Capture the cell that displays the provided text and extract its (x, y) central coordinate. 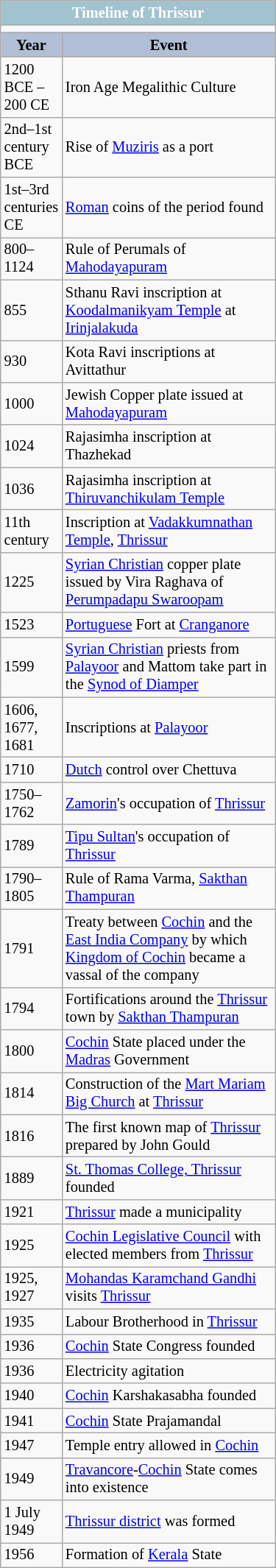
Temple entry allowed in Cochin (169, 1446)
1606, 1677, 1681 (31, 727)
1921 (31, 1212)
800–1124 (31, 259)
1956 (31, 1555)
1000 (31, 404)
1 July 1949 (31, 1522)
Treaty between Cochin and the East India Company by which Kingdom of Cochin became a vassal of the company (169, 949)
Event (169, 45)
1794 (31, 1009)
Electricity agitation (169, 1371)
1925 (31, 1246)
Tipu Sultan's occupation of Thrissur (169, 846)
1024 (31, 446)
Cochin State placed under the Madras Government (169, 1051)
Labour Brotherhood in Thrissur (169, 1321)
Dutch control over Chettuva (169, 770)
855 (31, 310)
Sthanu Ravi inscription at Koodalmanikyam Temple at Irinjalakuda (169, 310)
Mohandas Karamchand Gandhi visits Thrissur (169, 1288)
Rajasimha inscription at Thiruvanchikulam Temple (169, 489)
1523 (31, 625)
Cochin Legislative Council with elected members from Thrissur (169, 1246)
Cochin State Prajamandal (169, 1421)
1200 BCE – 200 CE (31, 88)
Construction of the Mart Mariam Big Church at Thrissur (169, 1093)
Timeline of Thrissur (138, 13)
1791 (31, 949)
Year (31, 45)
Inscription at Vadakkumnathan Temple, Thrissur (169, 532)
Syrian Christian copper plate issued by Vira Raghava of Perumpadapu Swaroopam (169, 582)
The first known map of Thrissur prepared by John Gould (169, 1136)
St. Thomas College, Thrissur founded (169, 1179)
11th century (31, 532)
Inscriptions at Palayoor (169, 727)
1889 (31, 1179)
Fortifications around the Thrissur town by Sakthan Thampuran (169, 1009)
Rajasimha inscription at Thazhekad (169, 446)
Syrian Christian priests from Palayoor and Mattom take part in the Synod of Diamper (169, 668)
1790–1805 (31, 889)
Formation of Kerala State (169, 1555)
1941 (31, 1421)
Zamorin's occupation of Thrissur (169, 804)
2nd–1st century BCE (31, 147)
1st–3rd centuries CE (31, 208)
Rise of Muziris as a port (169, 147)
1225 (31, 582)
1814 (31, 1093)
Iron Age Megalithic Culture (169, 88)
1816 (31, 1136)
Rule of Perumals of Mahodayapuram (169, 259)
1789 (31, 846)
1036 (31, 489)
Thrissur district was formed (169, 1522)
1599 (31, 668)
1940 (31, 1396)
1800 (31, 1051)
Roman coins of the period found (169, 208)
1710 (31, 770)
Cochin Karshakasabha founded (169, 1396)
Thrissur made a municipality (169, 1212)
Travancore-Cochin State comes into existence (169, 1479)
1947 (31, 1446)
1949 (31, 1479)
1925, 1927 (31, 1288)
Cochin State Congress founded (169, 1346)
Portuguese Fort at Cranganore (169, 625)
1935 (31, 1321)
930 (31, 361)
Kota Ravi inscriptions at Avittathur (169, 361)
1750–1762 (31, 804)
Rule of Rama Varma, Sakthan Thampuran (169, 889)
Jewish Copper plate issued at Mahodayapuram (169, 404)
